Output the (X, Y) coordinate of the center of the cell containing the given text.  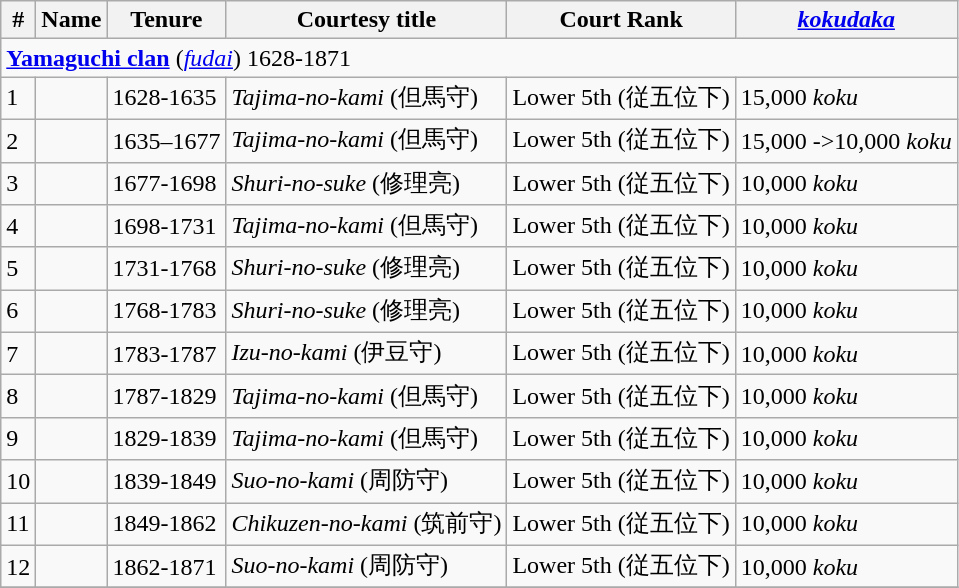
Yamaguchi clan (fudai) 1628-1871 (479, 58)
7 (18, 354)
1862-1871 (166, 566)
10 (18, 482)
9 (18, 438)
1768-1783 (166, 312)
1849-1862 (166, 524)
1677-1698 (166, 184)
1787-1829 (166, 396)
15,000 ->10,000 koku (846, 140)
11 (18, 524)
1 (18, 98)
5 (18, 268)
1731-1768 (166, 268)
15,000 koku (846, 98)
1829-1839 (166, 438)
12 (18, 566)
# (18, 20)
Name (72, 20)
kokudaka (846, 20)
3 (18, 184)
1635–1677 (166, 140)
Izu-no-kami (伊豆守) (366, 354)
1628-1635 (166, 98)
1783-1787 (166, 354)
Tenure (166, 20)
Courtesy title (366, 20)
Chikuzen-no-kami (筑前守) (366, 524)
8 (18, 396)
2 (18, 140)
Court Rank (621, 20)
1839-1849 (166, 482)
4 (18, 226)
1698-1731 (166, 226)
6 (18, 312)
